Extract the [x, y] coordinate from the center of the cell holding the provided text.  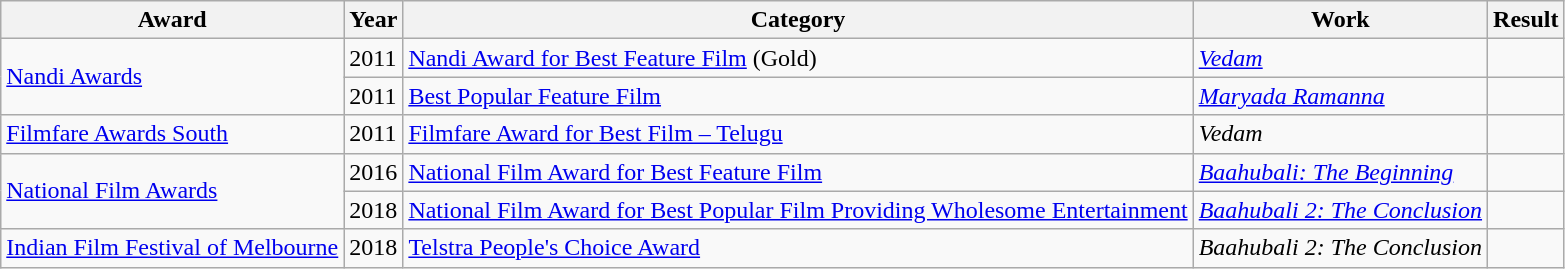
Best Popular Feature Film [798, 96]
Nandi Award for Best Feature Film (Gold) [798, 58]
National Film Awards [172, 191]
Baahubali: The Beginning [1340, 172]
Nandi Awards [172, 77]
Work [1340, 20]
Result [1526, 20]
Filmfare Awards South [172, 134]
Filmfare Award for Best Film – Telugu [798, 134]
Indian Film Festival of Melbourne [172, 248]
Year [374, 20]
National Film Award for Best Popular Film Providing Wholesome Entertainment [798, 210]
2016 [374, 172]
Award [172, 20]
National Film Award for Best Feature Film [798, 172]
Category [798, 20]
Telstra People's Choice Award [798, 248]
Maryada Ramanna [1340, 96]
